Scan for the cell matching the given text and deliver its (x, y) coordinate at center. 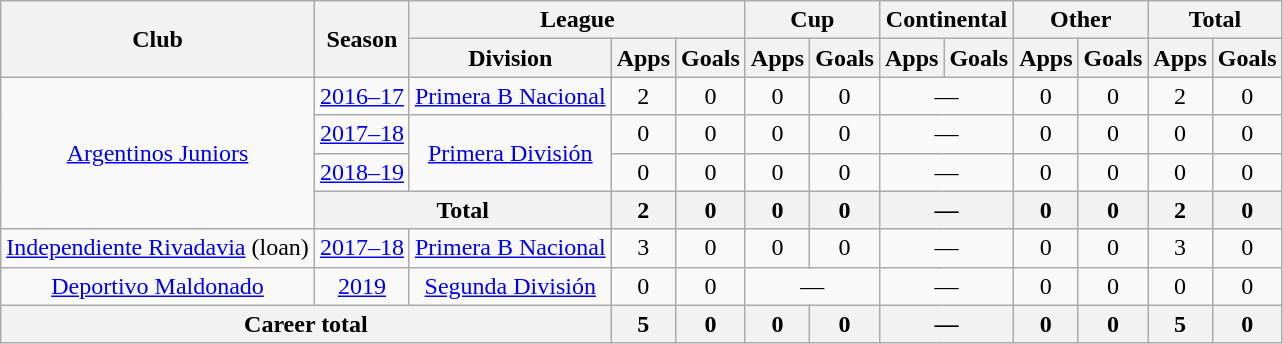
Independiente Rivadavia (loan) (158, 248)
Season (362, 39)
Continental (946, 20)
Cup (812, 20)
Segunda División (510, 286)
2016–17 (362, 96)
2018–19 (362, 172)
Other (1081, 20)
Division (510, 58)
League (577, 20)
Career total (306, 324)
Deportivo Maldonado (158, 286)
Club (158, 39)
Argentinos Juniors (158, 153)
2019 (362, 286)
Primera División (510, 153)
